Provide the (x, y) coordinate of the cell's center where the given text is located.  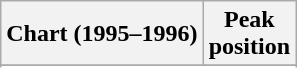
Peakposition (249, 34)
Chart (1995–1996) (102, 34)
